Extract the (X, Y) coordinate from the center of the cell holding the provided text.  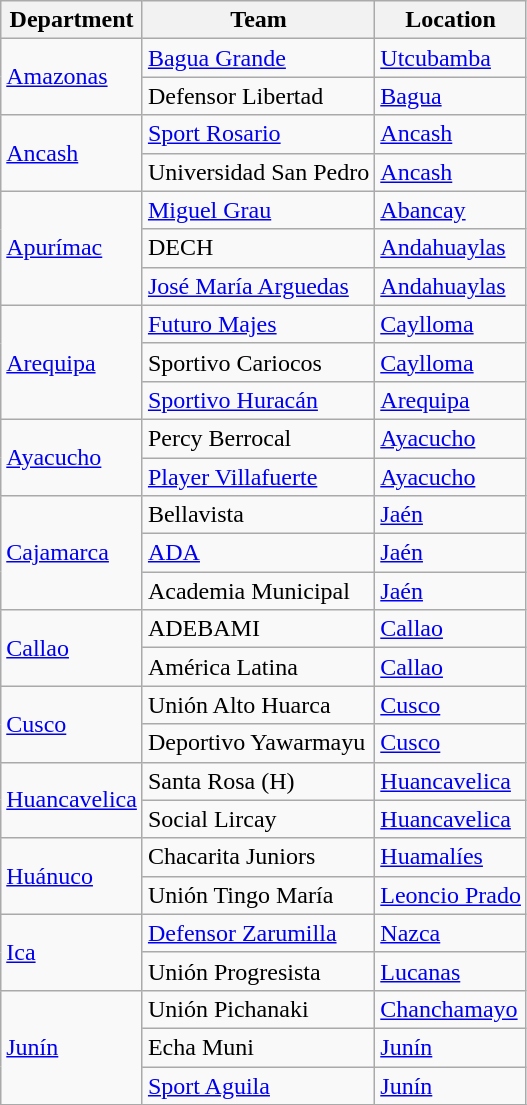
Team (258, 20)
Abancay (451, 210)
Sportivo Cariocos (258, 362)
Defensor Zarumilla (258, 933)
América Latina (258, 667)
Sport Aguila (258, 1085)
Cajamarca (72, 553)
DECH (258, 248)
Unión Pichanaki (258, 1009)
Lucanas (451, 971)
Apurímac (72, 248)
Sportivo Huracán (258, 400)
José María Arguedas (258, 286)
Percy Berrocal (258, 438)
Department (72, 20)
Huánuco (72, 876)
Location (451, 20)
Universidad San Pedro (258, 172)
Bellavista (258, 515)
Player Villafuerte (258, 477)
Nazca (451, 933)
Unión Progresista (258, 971)
Unión Tingo María (258, 895)
Unión Alto Huarca (258, 705)
Bagua (451, 96)
Defensor Libertad (258, 96)
Social Lircay (258, 819)
Echa Muni (258, 1047)
Academia Municipal (258, 591)
ADEBAMI (258, 629)
Chanchamayo (451, 1009)
Sport Rosario (258, 134)
Amazonas (72, 77)
Bagua Grande (258, 58)
Ica (72, 952)
Santa Rosa (H) (258, 781)
Miguel Grau (258, 210)
Deportivo Yawarmayu (258, 743)
Chacarita Juniors (258, 857)
Huamalíes (451, 857)
Futuro Majes (258, 324)
Leoncio Prado (451, 895)
ADA (258, 553)
Utcubamba (451, 58)
